Determine the [X, Y] coordinate at the center of the cell enclosing the given text.  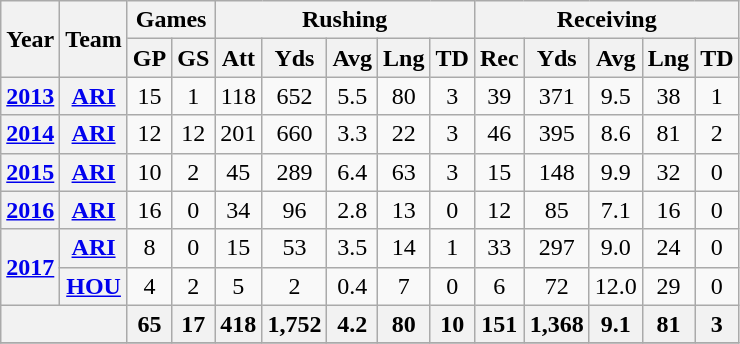
63 [404, 172]
2013 [30, 96]
5.5 [352, 96]
2016 [30, 210]
3.5 [352, 248]
8 [149, 248]
9.1 [616, 324]
289 [294, 172]
9.5 [616, 96]
22 [404, 134]
24 [668, 248]
8.6 [616, 134]
72 [556, 286]
2014 [30, 134]
Games [170, 20]
118 [238, 96]
371 [556, 96]
HOU [94, 286]
Team [94, 39]
53 [294, 248]
3.3 [352, 134]
Rec [499, 58]
1,752 [294, 324]
6 [499, 286]
12.0 [616, 286]
65 [149, 324]
148 [556, 172]
Att [238, 58]
17 [194, 324]
7.1 [616, 210]
39 [499, 96]
418 [238, 324]
29 [668, 286]
2.8 [352, 210]
13 [404, 210]
1,368 [556, 324]
201 [238, 134]
GP [149, 58]
Year [30, 39]
33 [499, 248]
395 [556, 134]
96 [294, 210]
Rushing [345, 20]
4.2 [352, 324]
652 [294, 96]
14 [404, 248]
85 [556, 210]
4 [149, 286]
297 [556, 248]
2015 [30, 172]
34 [238, 210]
Receiving [606, 20]
151 [499, 324]
6.4 [352, 172]
38 [668, 96]
32 [668, 172]
46 [499, 134]
9.0 [616, 248]
GS [194, 58]
9.9 [616, 172]
45 [238, 172]
0.4 [352, 286]
2017 [30, 267]
660 [294, 134]
5 [238, 286]
7 [404, 286]
